Output the [x, y] coordinate of the center of the cell containing the given text.  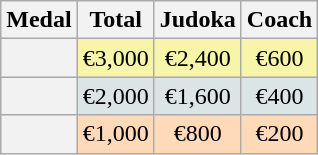
Total [116, 20]
€400 [279, 96]
€1,000 [116, 134]
€600 [279, 58]
€3,000 [116, 58]
€2,400 [198, 58]
Judoka [198, 20]
€2,000 [116, 96]
Coach [279, 20]
€800 [198, 134]
€200 [279, 134]
Medal [39, 20]
€1,600 [198, 96]
